Provide the (X, Y) coordinate of the cell's center where the given text is located.  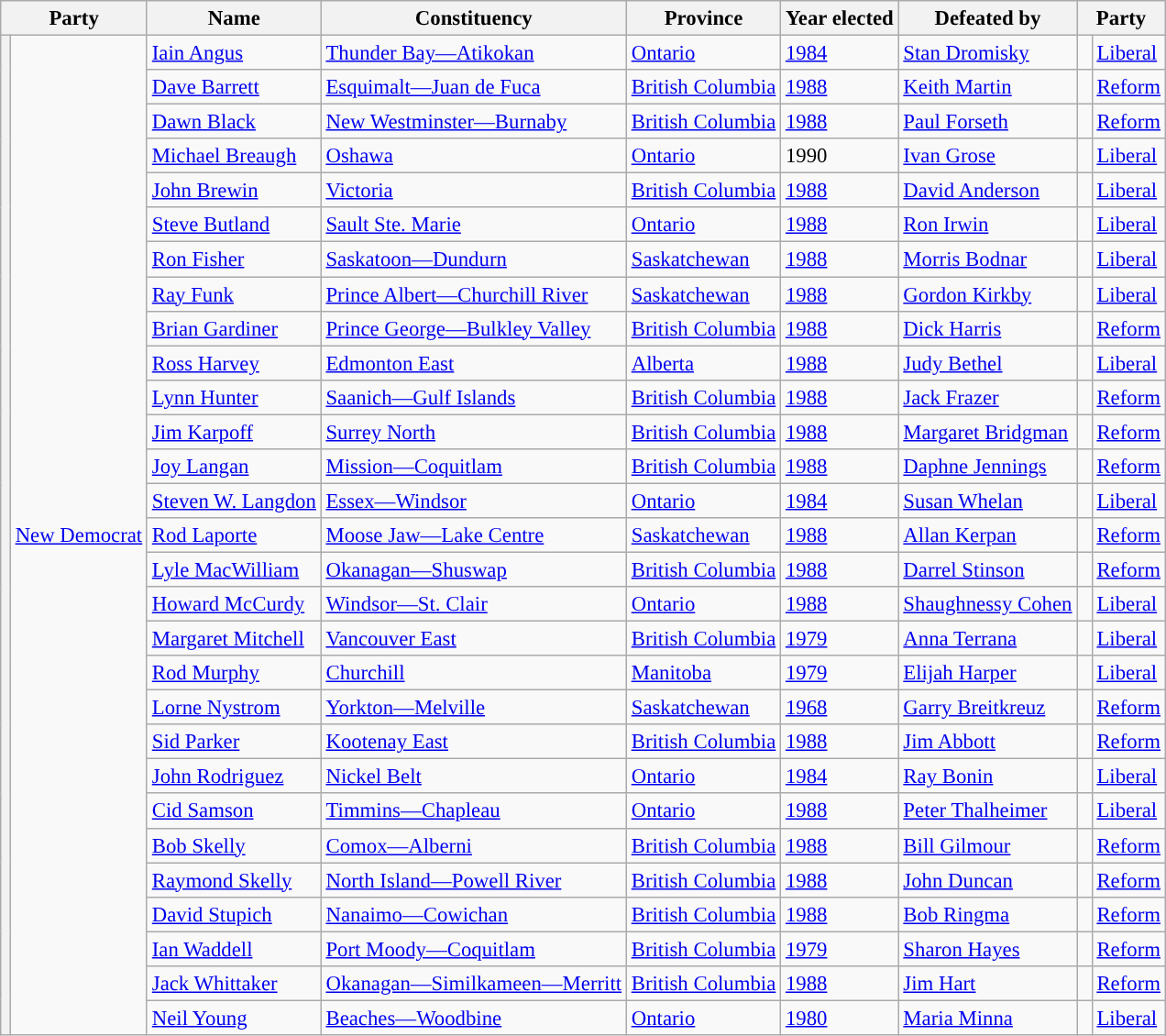
Jim Abbott (988, 742)
1990 (840, 156)
Lyle MacWilliam (234, 569)
David Anderson (988, 191)
Saanich—Gulf Islands (473, 397)
Rod Murphy (234, 673)
Moose Jaw—Lake Centre (473, 535)
Ivan Grose (988, 156)
Ray Funk (234, 294)
Timmins—Chapleau (473, 811)
Susan Whelan (988, 501)
John Brewin (234, 191)
Ron Fisher (234, 259)
Iain Angus (234, 53)
Vancouver East (473, 639)
Raymond Skelly (234, 880)
Rod Laporte (234, 535)
Joy Langan (234, 467)
Comox—Alberni (473, 845)
Name (234, 18)
Port Moody—Coquitlam (473, 949)
Prince George—Bulkley Valley (473, 328)
Thunder Bay—Atikokan (473, 53)
Keith Martin (988, 87)
Gordon Kirkby (988, 294)
Alberta (703, 363)
Anna Terrana (988, 639)
Victoria (473, 191)
Saskatoon—Dundurn (473, 259)
Garry Breitkreuz (988, 708)
Jack Whittaker (234, 984)
Kootenay East (473, 742)
1968 (840, 708)
Bob Skelly (234, 845)
Margaret Bridgman (988, 432)
Margaret Mitchell (234, 639)
Ian Waddell (234, 949)
Judy Bethel (988, 363)
Brian Gardiner (234, 328)
Defeated by (988, 18)
Churchill (473, 673)
Prince Albert—Churchill River (473, 294)
Sid Parker (234, 742)
Edmonton East (473, 363)
Mission—Coquitlam (473, 467)
Steve Butland (234, 225)
Elijah Harper (988, 673)
Darrel Stinson (988, 569)
Windsor—St. Clair (473, 604)
Okanagan—Shuswap (473, 569)
Ross Harvey (234, 363)
Province (703, 18)
Paul Forseth (988, 122)
Dick Harris (988, 328)
Jim Karpoff (234, 432)
New Democrat (79, 535)
Stan Dromisky (988, 53)
Neil Young (234, 1018)
Cid Samson (234, 811)
Ray Bonin (988, 777)
Jim Hart (988, 984)
Allan Kerpan (988, 535)
Lynn Hunter (234, 397)
Shaughnessy Cohen (988, 604)
Lorne Nystrom (234, 708)
Esquimalt—Juan de Fuca (473, 87)
New Westminster—Burnaby (473, 122)
Jack Frazer (988, 397)
John Duncan (988, 880)
Bob Ringma (988, 914)
Yorkton—Melville (473, 708)
Year elected (840, 18)
Oshawa (473, 156)
Constituency (473, 18)
North Island—Powell River (473, 880)
1980 (840, 1018)
Beaches—Woodbine (473, 1018)
Nickel Belt (473, 777)
Howard McCurdy (234, 604)
David Stupich (234, 914)
John Rodriguez (234, 777)
Ron Irwin (988, 225)
Sault Ste. Marie (473, 225)
Bill Gilmour (988, 845)
Steven W. Langdon (234, 501)
Dave Barrett (234, 87)
Dawn Black (234, 122)
Peter Thalheimer (988, 811)
Sharon Hayes (988, 949)
Manitoba (703, 673)
Okanagan—Similkameen—Merritt (473, 984)
Daphne Jennings (988, 467)
Nanaimo—Cowichan (473, 914)
Michael Breaugh (234, 156)
Surrey North (473, 432)
Maria Minna (988, 1018)
Essex—Windsor (473, 501)
Morris Bodnar (988, 259)
